Determine the [x, y] coordinate at the center of the cell enclosing the given text.  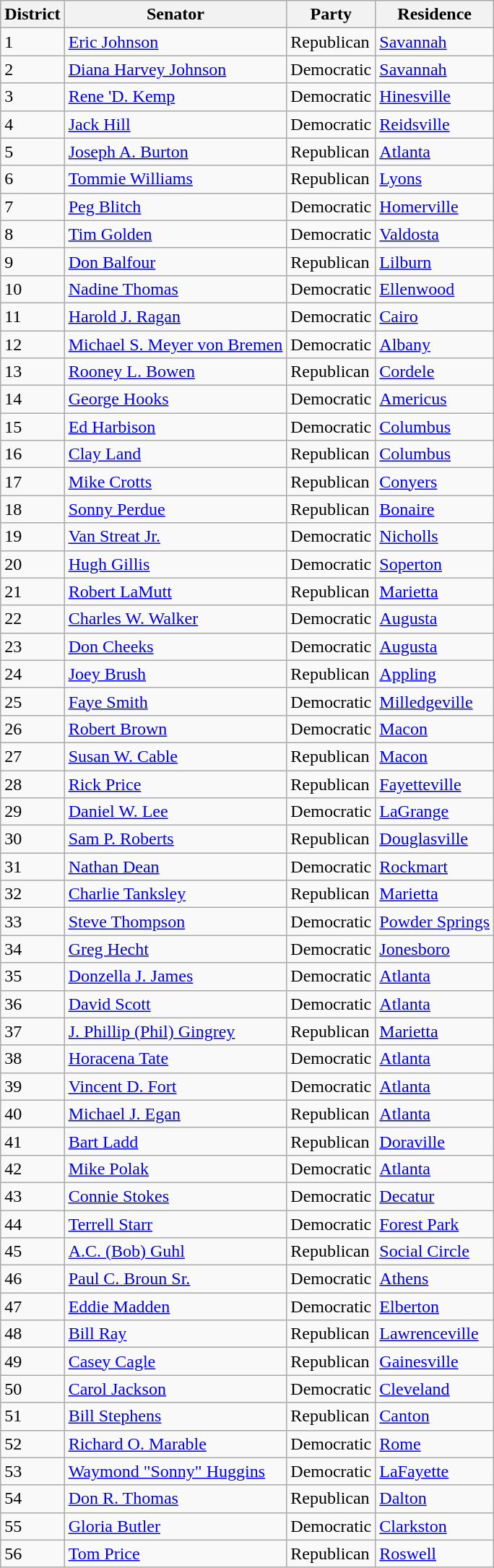
Clay Land [175, 454]
Senator [175, 14]
Clarkston [435, 1526]
Tommie Williams [175, 179]
Charles W. Walker [175, 619]
4 [32, 124]
18 [32, 509]
Diana Harvey Johnson [175, 69]
Jack Hill [175, 124]
27 [32, 756]
Sam P. Roberts [175, 839]
Robert LaMutt [175, 592]
Party [331, 14]
Vincent D. Fort [175, 1086]
17 [32, 482]
26 [32, 729]
40 [32, 1114]
Rick Price [175, 784]
22 [32, 619]
16 [32, 454]
LaGrange [435, 812]
Waymond "Sonny" Huggins [175, 1471]
Ellenwood [435, 289]
38 [32, 1059]
28 [32, 784]
Jonesboro [435, 949]
Soperton [435, 564]
Michael S. Meyer von Bremen [175, 345]
21 [32, 592]
Lilburn [435, 261]
Eddie Madden [175, 1307]
47 [32, 1307]
29 [32, 812]
25 [32, 701]
Peg Blitch [175, 207]
Don Cheeks [175, 646]
Carol Jackson [175, 1389]
David Scott [175, 1004]
50 [32, 1389]
41 [32, 1141]
Doraville [435, 1141]
45 [32, 1252]
6 [32, 179]
Michael J. Egan [175, 1114]
19 [32, 537]
Lawrenceville [435, 1334]
1 [32, 42]
34 [32, 949]
Elberton [435, 1307]
46 [32, 1279]
52 [32, 1444]
Terrell Starr [175, 1224]
32 [32, 894]
Nadine Thomas [175, 289]
49 [32, 1361]
23 [32, 646]
District [32, 14]
Richard O. Marable [175, 1444]
20 [32, 564]
10 [32, 289]
Tim Golden [175, 234]
5 [32, 152]
Harold J. Ragan [175, 316]
Cleveland [435, 1389]
11 [32, 316]
A.C. (Bob) Guhl [175, 1252]
36 [32, 1004]
Steve Thompson [175, 922]
2 [32, 69]
Milledgeville [435, 701]
Charlie Tanksley [175, 894]
Casey Cagle [175, 1361]
Albany [435, 345]
Gainesville [435, 1361]
Greg Hecht [175, 949]
13 [32, 372]
Sonny Perdue [175, 509]
J. Phillip (Phil) Gingrey [175, 1031]
George Hooks [175, 399]
Reidsville [435, 124]
Athens [435, 1279]
Roswell [435, 1554]
44 [32, 1224]
53 [32, 1471]
9 [32, 261]
Nathan Dean [175, 867]
55 [32, 1526]
Residence [435, 14]
24 [32, 674]
Rockmart [435, 867]
Cordele [435, 372]
Cairo [435, 316]
56 [32, 1554]
30 [32, 839]
Powder Springs [435, 922]
Hugh Gillis [175, 564]
Gloria Butler [175, 1526]
15 [32, 427]
Bill Ray [175, 1334]
42 [32, 1169]
LaFayette [435, 1471]
Americus [435, 399]
33 [32, 922]
Hinesville [435, 97]
Connie Stokes [175, 1196]
Nicholls [435, 537]
Tom Price [175, 1554]
Bonaire [435, 509]
Canton [435, 1416]
Forest Park [435, 1224]
Lyons [435, 179]
37 [32, 1031]
Decatur [435, 1196]
54 [32, 1499]
12 [32, 345]
Mike Polak [175, 1169]
Ed Harbison [175, 427]
Susan W. Cable [175, 756]
Homerville [435, 207]
Bill Stephens [175, 1416]
Robert Brown [175, 729]
Social Circle [435, 1252]
Don Balfour [175, 261]
Don R. Thomas [175, 1499]
Rooney L. Bowen [175, 372]
Mike Crotts [175, 482]
Dalton [435, 1499]
Van Streat Jr. [175, 537]
Donzella J. James [175, 976]
Paul C. Broun Sr. [175, 1279]
Joseph A. Burton [175, 152]
51 [32, 1416]
3 [32, 97]
Douglasville [435, 839]
48 [32, 1334]
39 [32, 1086]
Rome [435, 1444]
35 [32, 976]
Faye Smith [175, 701]
Rene 'D. Kemp [175, 97]
8 [32, 234]
Horacena Tate [175, 1059]
Bart Ladd [175, 1141]
43 [32, 1196]
Joey Brush [175, 674]
7 [32, 207]
31 [32, 867]
Fayetteville [435, 784]
Appling [435, 674]
Daniel W. Lee [175, 812]
Valdosta [435, 234]
Eric Johnson [175, 42]
14 [32, 399]
Conyers [435, 482]
